Determine the [X, Y] coordinate at the center of the cell enclosing the given text.  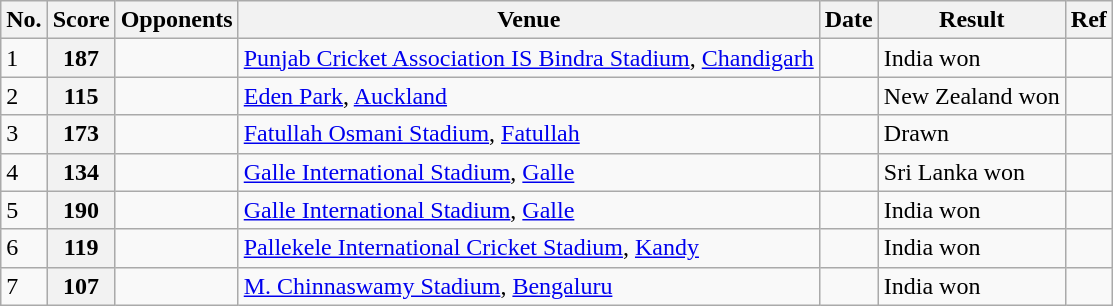
Pallekele International Cricket Stadium, Kandy [528, 248]
3 [24, 134]
5 [24, 210]
No. [24, 20]
6 [24, 248]
Venue [528, 20]
Opponents [176, 20]
Score [81, 20]
Sri Lanka won [972, 172]
Ref [1088, 20]
1 [24, 58]
119 [81, 248]
Eden Park, Auckland [528, 96]
134 [81, 172]
190 [81, 210]
107 [81, 286]
Drawn [972, 134]
4 [24, 172]
New Zealand won [972, 96]
173 [81, 134]
M. Chinnaswamy Stadium, Bengaluru [528, 286]
Result [972, 20]
2 [24, 96]
Date [848, 20]
Punjab Cricket Association IS Bindra Stadium, Chandigarh [528, 58]
Fatullah Osmani Stadium, Fatullah [528, 134]
7 [24, 286]
115 [81, 96]
187 [81, 58]
